For the text-containing cell, return its midpoint in (X, Y) coordinate format. 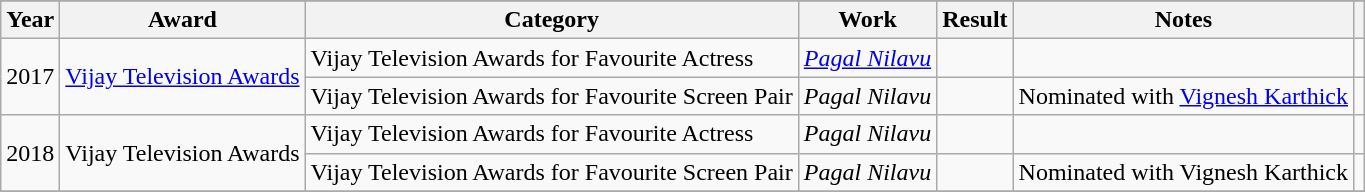
Work (867, 20)
Year (30, 20)
Category (552, 20)
Award (182, 20)
2018 (30, 153)
Result (975, 20)
2017 (30, 77)
Notes (1183, 20)
